Search for the cell housing the specified text and yield its [X, Y] center coordinate. 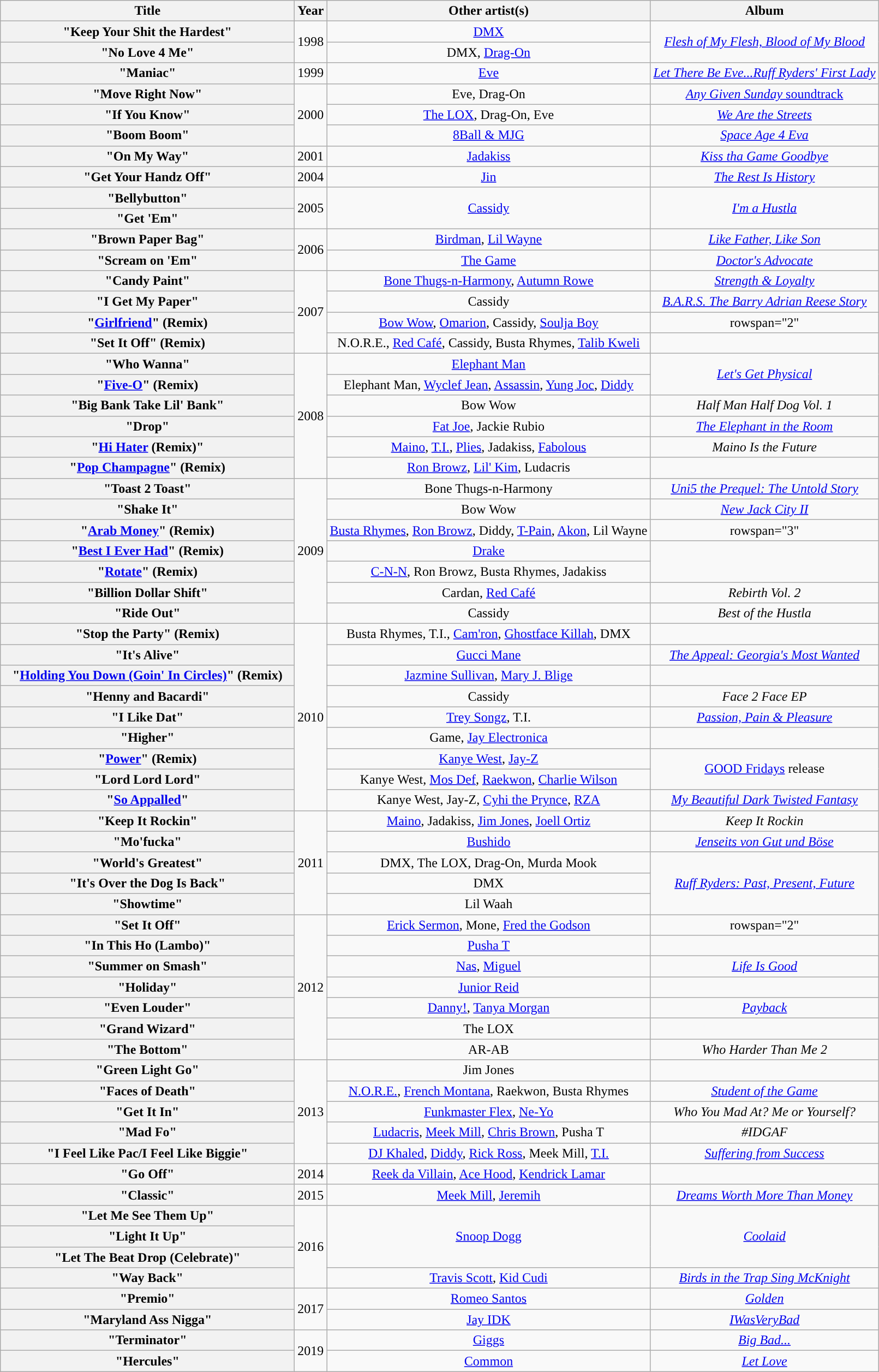
2009 [311, 551]
Busta Rhymes, T.I., Cam'ron, Ghostface Killah, DMX [489, 634]
Jadakiss [489, 156]
Bow Wow, Omarion, Cassidy, Soulja Boy [489, 323]
"Maniac" [147, 73]
Let's Get Physical [764, 374]
Album [764, 11]
DJ Khaled, Diddy, Rick Ross, Meek Mill, T.I. [489, 1153]
The Appeal: Georgia's Most Wanted [764, 655]
"Summer on Smash" [147, 967]
"Scream on 'Em" [147, 260]
"Five-O" (Remix) [147, 385]
2004 [311, 177]
N.O.R.E., Red Café, Cassidy, Busta Rhymes, Talib Kweli [489, 343]
New Jack City II [764, 509]
Ruff Ryders: Past, Present, Future [764, 883]
2001 [311, 156]
"Maryland Ass Nigga" [147, 1320]
The LOX [489, 1029]
"Faces of Death" [147, 1091]
"Let Me See Them Up" [147, 1215]
Bushido [489, 842]
"Rotate" (Remix) [147, 571]
Half Man Half Dog Vol. 1 [764, 405]
Junior Reid [489, 987]
"Terminator" [147, 1340]
Erick Sermon, Mone, Fred the Godson [489, 925]
"I Like Dat" [147, 717]
My Beautiful Dark Twisted Fantasy [764, 800]
Nas, Miguel [489, 967]
Jazmine Sullivan, Mary J. Blige [489, 676]
Jenseits von Gut und Böse [764, 842]
Uni5 the Prequel: The Untold Story [764, 488]
Life Is Good [764, 967]
Eve, Drag-On [489, 94]
"So Appalled" [147, 800]
"Premio" [147, 1299]
"Lord Lord Lord" [147, 779]
"If You Know" [147, 115]
"Pop Champagne" (Remix) [147, 468]
"I Get My Paper" [147, 302]
2010 [311, 717]
Jim Jones [489, 1070]
1999 [311, 73]
Pusha T [489, 946]
2015 [311, 1195]
GOOD Fridays release [764, 769]
Suffering from Success [764, 1153]
Rebirth Vol. 2 [764, 592]
"Toast 2 Toast" [147, 488]
"World's Greatest" [147, 862]
Game, Jay Electronica [489, 738]
Danny!, Tanya Morgan [489, 1008]
DMX, The LOX, Drag-On, Murda Mook [489, 862]
"Big Bank Take Lil' Bank" [147, 405]
"Keep It Rockin" [147, 821]
"Go Off" [147, 1174]
"Classic" [147, 1195]
Kanye West, Jay-Z [489, 759]
Face 2 Face EP [764, 696]
Any Given Sunday soundtrack [764, 94]
Jay IDK [489, 1320]
Maino, Jadakiss, Jim Jones, Joell Ortiz [489, 821]
"Showtime" [147, 904]
"Mad Fo" [147, 1132]
Keep It Rockin [764, 821]
Big Bad... [764, 1340]
Maino, T.I., Plies, Jadakiss, Fabolous [489, 447]
B.A.R.S. The Barry Adrian Reese Story [764, 302]
"Arab Money" (Remix) [147, 530]
Who Harder Than Me 2 [764, 1049]
#IDGAF [764, 1132]
"It's Over the Dog Is Back" [147, 883]
"No Love 4 Me" [147, 52]
Maino Is the Future [764, 447]
"Candy Paint" [147, 281]
Romeo Santos [489, 1299]
Dreams Worth More Than Money [764, 1195]
Ron Browz, Lil' Kim, Ludacris [489, 468]
2006 [311, 249]
Elephant Man, Wyclef Jean, Assassin, Yung Joc, Diddy [489, 385]
The LOX, Drag-On, Eve [489, 115]
Giggs [489, 1340]
Drake [489, 551]
2008 [311, 416]
Other artist(s) [489, 11]
Passion, Pain & Pleasure [764, 717]
Trey Songz, T.I. [489, 717]
Bone Thugs-n-Harmony, Autumn Rowe [489, 281]
"Holding You Down (Goin' In Circles)" (Remix) [147, 676]
"Boom Boom" [147, 135]
Payback [764, 1008]
2016 [311, 1246]
"Holiday" [147, 987]
"Higher" [147, 738]
2017 [311, 1309]
Golden [764, 1299]
Let There Be Eve...Ruff Ryders' First Lady [764, 73]
Eve [489, 73]
Elephant Man [489, 364]
Reek da Villain, Ace Hood, Kendrick Lamar [489, 1174]
Flesh of My Flesh, Blood of My Blood [764, 42]
"Let The Beat Drop (Celebrate)" [147, 1257]
"Girlfriend" (Remix) [147, 323]
2000 [311, 115]
We Are the Streets [764, 115]
Kanye West, Jay-Z, Cyhi the Prynce, RZA [489, 800]
1998 [311, 42]
Doctor's Advocate [764, 260]
"Stop the Party" (Remix) [147, 634]
Ludacris, Meek Mill, Chris Brown, Pusha T [489, 1132]
C-N-N, Ron Browz, Busta Rhymes, Jadakiss [489, 571]
Kanye West, Mos Def, Raekwon, Charlie Wilson [489, 779]
The Elephant in the Room [764, 426]
Travis Scott, Kid Cudi [489, 1278]
2011 [311, 862]
Kiss tha Game Goodbye [764, 156]
Student of the Game [764, 1091]
"Set It Off" [147, 925]
2005 [311, 208]
2013 [311, 1112]
"Set It Off" (Remix) [147, 343]
Strength & Loyalty [764, 281]
"Mo'fucka" [147, 842]
Year [311, 11]
Gucci Mane [489, 655]
Title [147, 11]
"Bellybutton" [147, 198]
"Light It Up" [147, 1236]
"On My Way" [147, 156]
"Get 'Em" [147, 218]
Like Father, Like Son [764, 239]
2012 [311, 987]
"Henny and Bacardi" [147, 696]
"In This Ho (Lambo)" [147, 946]
"Ride Out" [147, 613]
"Get It In" [147, 1112]
"Get Your Handz Off" [147, 177]
Jin [489, 177]
AR-AB [489, 1049]
2019 [311, 1351]
"Hi Hater (Remix)" [147, 447]
Bone Thugs-n-Harmony [489, 488]
rowspan="3" [764, 530]
IWasVeryBad [764, 1320]
"Move Right Now" [147, 94]
2007 [311, 312]
"Grand Wizard" [147, 1029]
Space Age 4 Eva [764, 135]
"Best I Ever Had" (Remix) [147, 551]
"Green Light Go" [147, 1070]
"The Bottom" [147, 1049]
"I Feel Like Pac/I Feel Like Biggie" [147, 1153]
Busta Rhymes, Ron Browz, Diddy, T-Pain, Akon, Lil Wayne [489, 530]
Coolaid [764, 1236]
Meek Mill, Jeremih [489, 1195]
I'm a Hustla [764, 208]
"Even Louder" [147, 1008]
Lil Waah [489, 904]
DMX, Drag-On [489, 52]
Let Love [764, 1361]
Birds in the Trap Sing McKnight [764, 1278]
Funkmaster Flex, Ne-Yo [489, 1112]
Snoop Dogg [489, 1236]
"Shake It" [147, 509]
Best of the Hustla [764, 613]
8Ball & MJG [489, 135]
"Drop" [147, 426]
"Hercules" [147, 1361]
"Billion Dollar Shift" [147, 592]
"Who Wanna" [147, 364]
N.O.R.E., French Montana, Raekwon, Busta Rhymes [489, 1091]
Fat Joe, Jackie Rubio [489, 426]
"Keep Your Shit the Hardest" [147, 32]
"Way Back" [147, 1278]
"Power" (Remix) [147, 759]
Cardan, Red Café [489, 592]
"Brown Paper Bag" [147, 239]
2014 [311, 1174]
Who You Mad At? Me or Yourself? [764, 1112]
"It's Alive" [147, 655]
The Game [489, 260]
Birdman, Lil Wayne [489, 239]
Common [489, 1361]
The Rest Is History [764, 177]
